Return the (x, y) coordinate for the center point of the cell that contains the specified text.  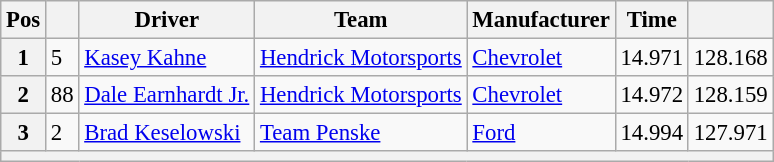
1 (24, 58)
14.972 (652, 95)
Ford (541, 133)
128.159 (730, 95)
127.971 (730, 133)
Manufacturer (541, 20)
Time (652, 20)
14.971 (652, 58)
3 (24, 133)
14.994 (652, 133)
Team (361, 20)
Driver (167, 20)
Pos (24, 20)
5 (62, 58)
Brad Keselowski (167, 133)
128.168 (730, 58)
Kasey Kahne (167, 58)
Team Penske (361, 133)
88 (62, 95)
Dale Earnhardt Jr. (167, 95)
